For the text-containing cell, return its midpoint in (X, Y) coordinate format. 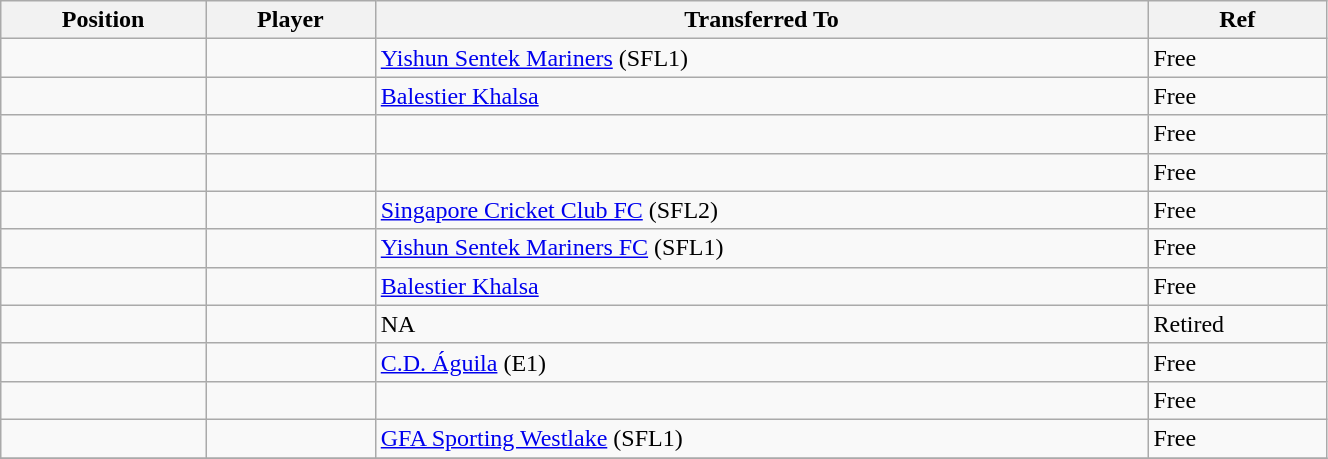
Yishun Sentek Mariners FC (SFL1) (762, 248)
C.D. Águila (E1) (762, 362)
Position (104, 20)
Yishun Sentek Mariners (SFL1) (762, 58)
Ref (1237, 20)
NA (762, 324)
Player (291, 20)
Transferred To (762, 20)
GFA Sporting Westlake (SFL1) (762, 438)
Retired (1237, 324)
Singapore Cricket Club FC (SFL2) (762, 210)
